Provide the (x, y) coordinate of the cell's center where the given text is located.  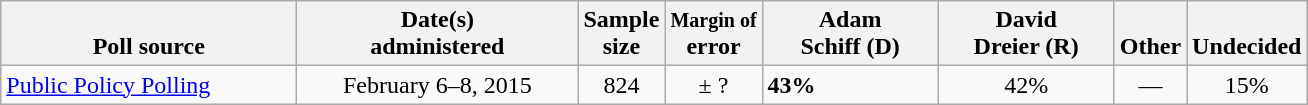
February 6–8, 2015 (438, 85)
Poll source (149, 34)
± ? (714, 85)
Public Policy Polling (149, 85)
824 (622, 85)
AdamSchiff (D) (850, 34)
Samplesize (622, 34)
Date(s)administered (438, 34)
15% (1247, 85)
43% (850, 85)
Other (1150, 34)
42% (1026, 85)
Undecided (1247, 34)
— (1150, 85)
DavidDreier (R) (1026, 34)
Margin oferror (714, 34)
